Return the (X, Y) coordinate for the center point of the cell that contains the specified text.  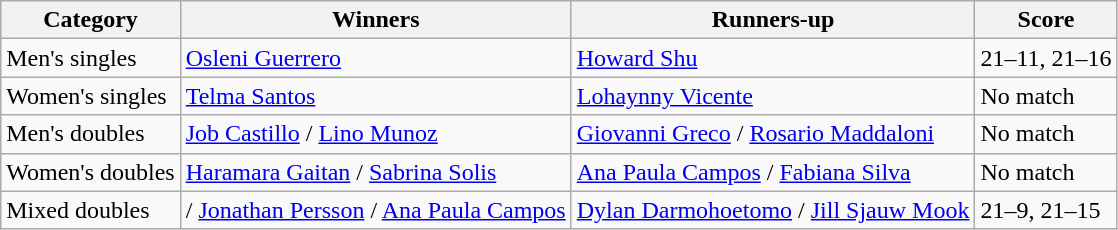
/ Jonathan Persson / Ana Paula Campos (376, 210)
Giovanni Greco / Rosario Maddaloni (773, 134)
Dylan Darmohoetomo / Jill Sjauw Mook (773, 210)
Category (90, 20)
Men's doubles (90, 134)
Score (1046, 20)
Haramara Gaitan / Sabrina Solis (376, 172)
21–9, 21–15 (1046, 210)
Osleni Guerrero (376, 58)
Men's singles (90, 58)
21–11, 21–16 (1046, 58)
Howard Shu (773, 58)
Telma Santos (376, 96)
Job Castillo / Lino Munoz (376, 134)
Winners (376, 20)
Mixed doubles (90, 210)
Women's doubles (90, 172)
Women's singles (90, 96)
Runners-up (773, 20)
Ana Paula Campos / Fabiana Silva (773, 172)
Lohaynny Vicente (773, 96)
